Extract the [x, y] coordinate from the center of the cell holding the provided text.  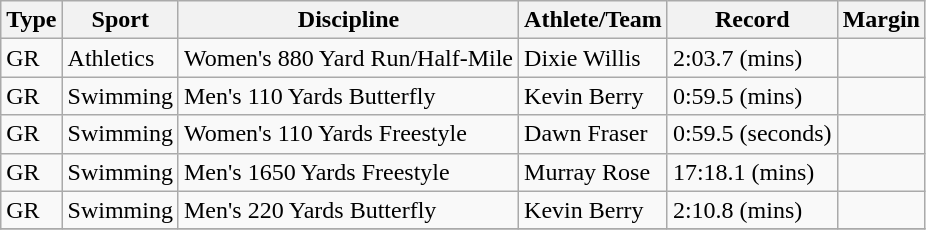
Type [32, 20]
Sport [120, 20]
Dixie Willis [594, 58]
0:59.5 (mins) [752, 96]
Athlete/Team [594, 20]
2:10.8 (mins) [752, 210]
0:59.5 (seconds) [752, 134]
Men's 220 Yards Butterfly [348, 210]
Discipline [348, 20]
Women's 880 Yard Run/Half-Mile [348, 58]
Athletics [120, 58]
Men's 110 Yards Butterfly [348, 96]
2:03.7 (mins) [752, 58]
Margin [881, 20]
17:18.1 (mins) [752, 172]
Record [752, 20]
Dawn Fraser [594, 134]
Murray Rose [594, 172]
Women's 110 Yards Freestyle [348, 134]
Men's 1650 Yards Freestyle [348, 172]
